Search for the cell housing the specified text and yield its (X, Y) center coordinate. 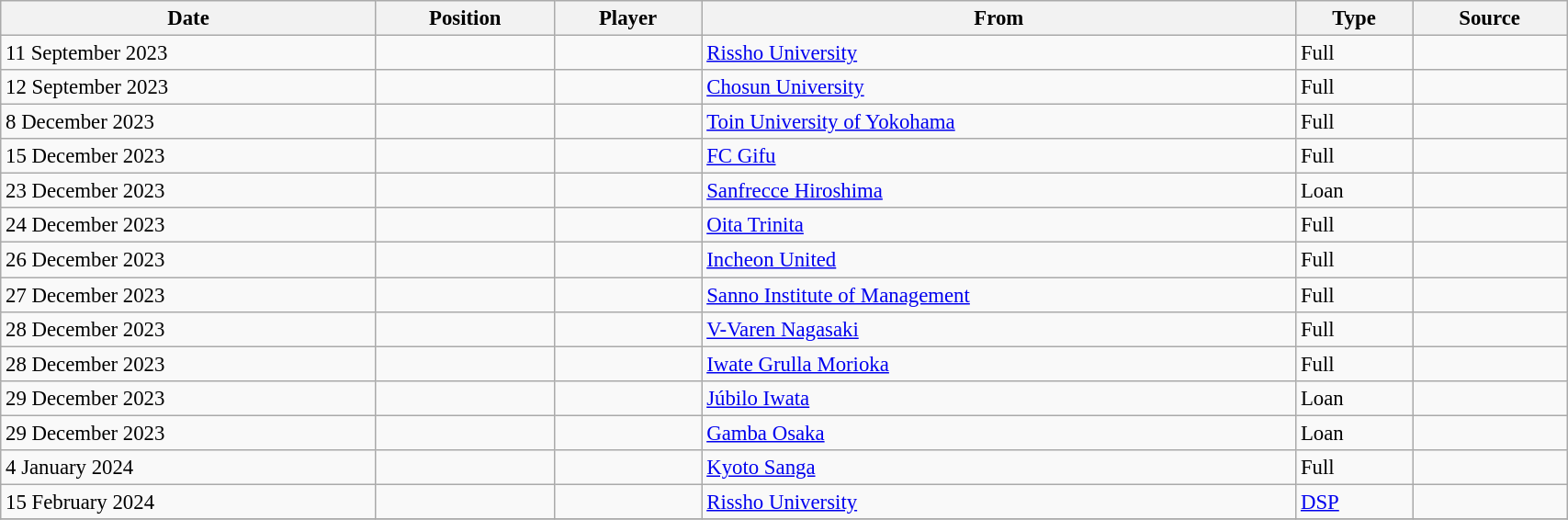
4 January 2024 (189, 468)
V-Varen Nagasaki (999, 329)
Type (1354, 18)
Player (628, 18)
FC Gifu (999, 156)
Oita Trinita (999, 225)
Sanno Institute of Management (999, 295)
Gamba Osaka (999, 433)
26 December 2023 (189, 260)
Kyoto Sanga (999, 468)
15 February 2024 (189, 502)
Date (189, 18)
Incheon United (999, 260)
27 December 2023 (189, 295)
23 December 2023 (189, 191)
Sanfrecce Hiroshima (999, 191)
Júbilo Iwata (999, 398)
Toin University of Yokohama (999, 122)
Position (465, 18)
15 December 2023 (189, 156)
8 December 2023 (189, 122)
24 December 2023 (189, 225)
Iwate Grulla Morioka (999, 364)
11 September 2023 (189, 53)
Chosun University (999, 87)
From (999, 18)
12 September 2023 (189, 87)
Source (1490, 18)
DSP (1354, 502)
